Output the [x, y] coordinate of the center of the cell containing the given text.  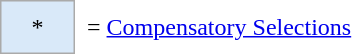
* [38, 27]
